Search for the cell housing the specified text and yield its [x, y] center coordinate. 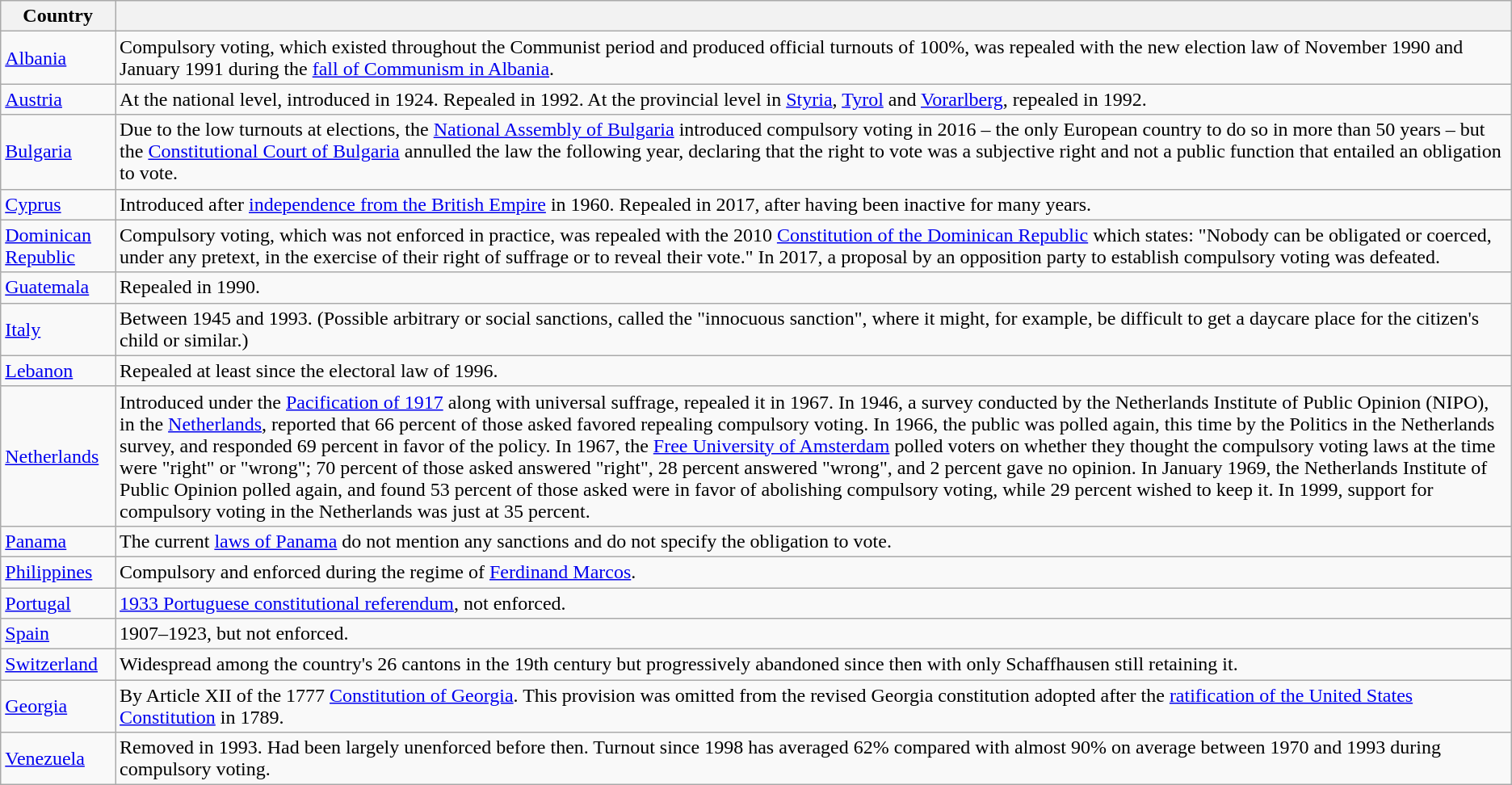
Georgia [58, 706]
Albania [58, 58]
Philippines [58, 572]
Widespread among the country's 26 cantons in the 19th century but progressively abandoned since then with only Schaffhausen still retaining it. [814, 665]
Lebanon [58, 371]
At the national level, introduced in 1924. Repealed in 1992. At the provincial level in Styria, Tyrol and Vorarlberg, repealed in 1992. [814, 99]
Cyprus [58, 204]
Repealed at least since the electoral law of 1996. [814, 371]
Switzerland [58, 665]
Dominican Republic [58, 246]
Country [58, 16]
Guatemala [58, 288]
The current laws of Panama do not mention any sanctions and do not specify the obligation to vote. [814, 541]
Spain [58, 634]
Repealed in 1990. [814, 288]
1907–1923, but not enforced. [814, 634]
Bulgaria [58, 152]
Italy [58, 330]
1933 Portuguese constitutional referendum, not enforced. [814, 603]
Austria [58, 99]
Panama [58, 541]
Venezuela [58, 759]
Portugal [58, 603]
Introduced after independence from the British Empire in 1960. Repealed in 2017, after having been inactive for many years. [814, 204]
Compulsory and enforced during the regime of Ferdinand Marcos. [814, 572]
Netherlands [58, 455]
